Detect which cell encompasses the target text, then output its (x, y) center coordinate. 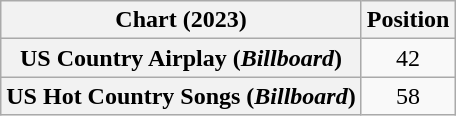
US Hot Country Songs (Billboard) (181, 96)
Chart (2023) (181, 20)
42 (408, 58)
Position (408, 20)
58 (408, 96)
US Country Airplay (Billboard) (181, 58)
